Return the [x, y] coordinate for the center point of the cell that contains the specified text.  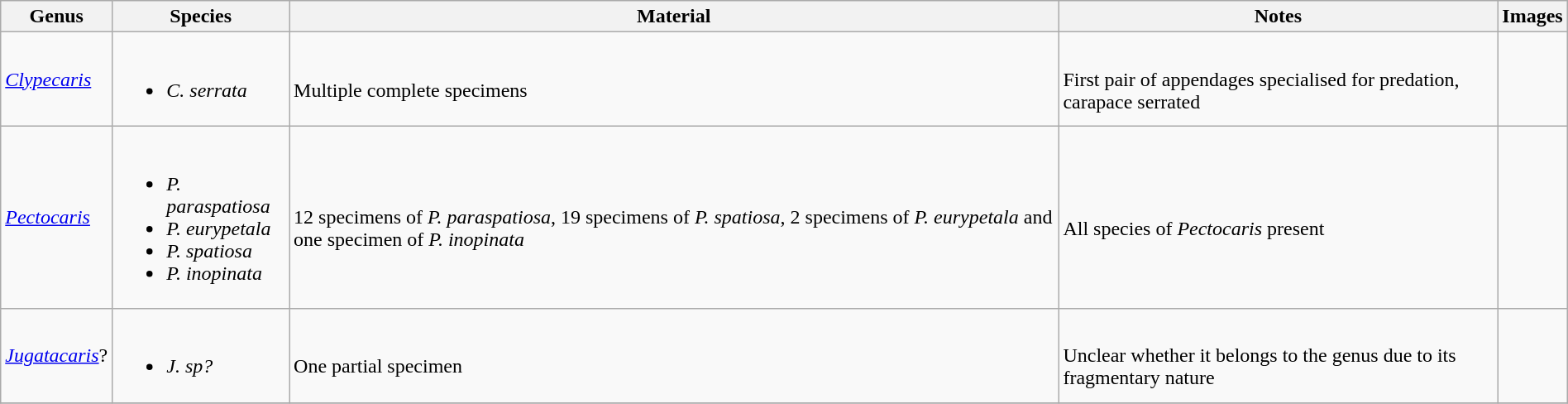
Clypecaris [56, 79]
Images [1532, 17]
Pectocaris [56, 217]
Species [201, 17]
All species of Pectocaris present [1279, 217]
Material [674, 17]
First pair of appendages specialised for predation, carapace serrated [1279, 79]
Multiple complete specimens [674, 79]
Genus [56, 17]
12 specimens of P. paraspatiosa, 19 specimens of P. spatiosa, 2 specimens of P. eurypetala and one specimen of P. inopinata [674, 217]
P. paraspatiosaP. eurypetalaP. spatiosaP. inopinata [201, 217]
C. serrata [201, 79]
Unclear whether it belongs to the genus due to its fragmentary nature [1279, 356]
One partial specimen [674, 356]
Jugatacaris? [56, 356]
Notes [1279, 17]
J. sp? [201, 356]
